Search for the cell housing the specified text and yield its (x, y) center coordinate. 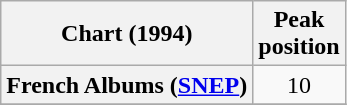
Chart (1994) (127, 34)
10 (299, 85)
French Albums (SNEP) (127, 85)
Peakposition (299, 34)
